Output the [X, Y] coordinate of the center of the cell containing the given text.  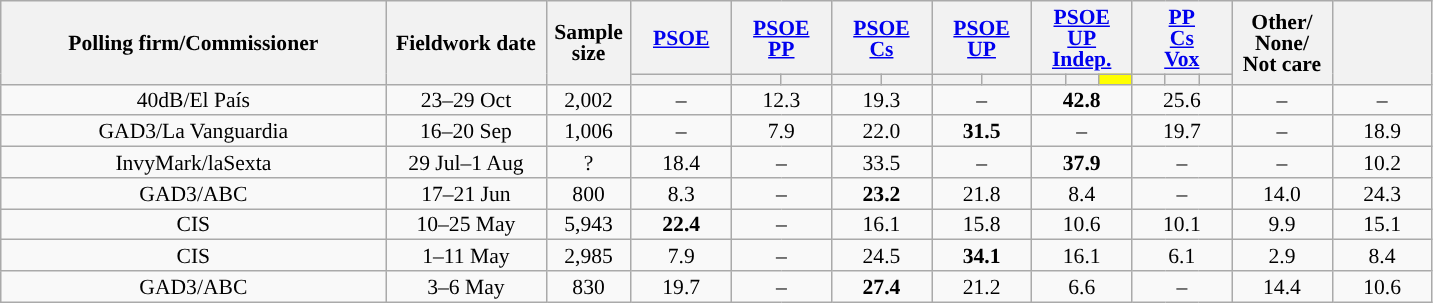
15.8 [982, 224]
10.1 [1182, 224]
PSOEUPIndep. [1082, 38]
PSOEUP [982, 38]
2,985 [588, 256]
1–11 May [466, 256]
Polling firm/Commissioner [194, 42]
24.5 [881, 256]
33.5 [881, 162]
22.4 [681, 224]
8.3 [681, 194]
40dB/El País [194, 100]
37.9 [1082, 162]
10–25 May [466, 224]
12.3 [781, 100]
Sample size [588, 42]
18.9 [1382, 132]
14.4 [1282, 286]
21.8 [982, 194]
25.6 [1182, 100]
830 [588, 286]
GAD3/La Vanguardia [194, 132]
PSOEPP [781, 38]
1,006 [588, 132]
22.0 [881, 132]
19.3 [881, 100]
InvyMark/laSexta [194, 162]
23.2 [881, 194]
27.4 [881, 286]
29 Jul–1 Aug [466, 162]
17–21 Jun [466, 194]
PSOE [681, 38]
21.2 [982, 286]
15.1 [1382, 224]
31.5 [982, 132]
34.1 [982, 256]
Other/None/Not care [1282, 42]
6.6 [1082, 286]
2,002 [588, 100]
24.3 [1382, 194]
? [588, 162]
3–6 May [466, 286]
PPCsVox [1182, 38]
800 [588, 194]
2.9 [1282, 256]
16–20 Sep [466, 132]
14.0 [1282, 194]
42.8 [1082, 100]
5,943 [588, 224]
18.4 [681, 162]
9.9 [1282, 224]
23–29 Oct [466, 100]
6.1 [1182, 256]
10.2 [1382, 162]
Fieldwork date [466, 42]
PSOECs [881, 38]
